Locate the cell with the specified text and output its (x, y) center coordinate. 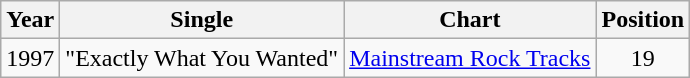
Single (202, 20)
Mainstream Rock Tracks (470, 58)
Year (30, 20)
Chart (470, 20)
Position (643, 20)
"Exactly What You Wanted" (202, 58)
1997 (30, 58)
19 (643, 58)
